From the cell containing the given text, extract its center point as [x, y] coordinate. 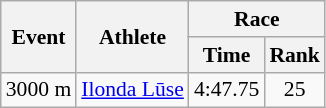
Rank [294, 55]
25 [294, 90]
Time [226, 55]
Event [38, 36]
3000 m [38, 90]
4:47.75 [226, 90]
Ilonda Lūse [132, 90]
Athlete [132, 36]
Race [257, 19]
